Output the (x, y) coordinate of the center of the cell containing the given text.  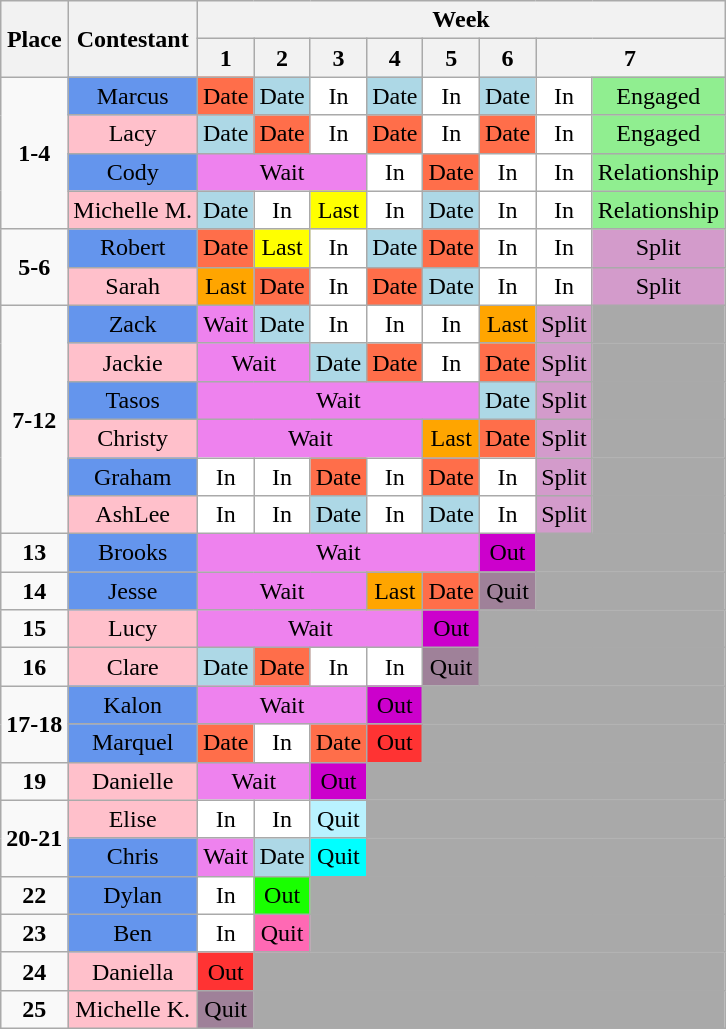
Dylan (133, 895)
Daniella (133, 971)
Jackie (133, 362)
Robert (133, 248)
Week (462, 20)
Michelle M. (133, 210)
17-18 (34, 724)
Place (34, 39)
Christy (133, 438)
7 (630, 58)
Marquel (133, 743)
Jesse (133, 591)
Zack (133, 324)
22 (34, 895)
1 (226, 58)
2 (282, 58)
Cody (133, 172)
Danielle (133, 781)
23 (34, 933)
Elise (133, 819)
1-4 (34, 153)
Contestant (133, 39)
24 (34, 971)
16 (34, 667)
Michelle K. (133, 1009)
14 (34, 591)
3 (338, 58)
15 (34, 629)
20-21 (34, 838)
6 (507, 58)
Marcus (133, 96)
4 (395, 58)
Lucy (133, 629)
5-6 (34, 267)
Ben (133, 933)
19 (34, 781)
Chris (133, 857)
Lacy (133, 134)
AshLee (133, 515)
Graham (133, 477)
Clare (133, 667)
Tasos (133, 400)
7-12 (34, 419)
13 (34, 553)
25 (34, 1009)
Kalon (133, 705)
Brooks (133, 553)
Sarah (133, 286)
5 (451, 58)
